Provide the [X, Y] coordinate of the cell's center where the given text is located.  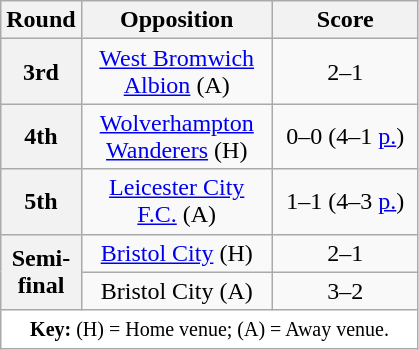
Opposition [176, 20]
5th [41, 202]
West Bromwich Albion (A) [176, 72]
3–2 [345, 291]
Semi-final [41, 272]
1–1 (4–3 p.) [345, 202]
Round [41, 20]
Score [345, 20]
Bristol City (H) [176, 253]
0–0 (4–1 p.) [345, 136]
Leicester City F.C. (A) [176, 202]
4th [41, 136]
Key: (H) = Home venue; (A) = Away venue. [210, 329]
Wolverhampton Wanderers (H) [176, 136]
3rd [41, 72]
Bristol City (A) [176, 291]
